Locate the cell with the specified text and output its [x, y] center coordinate. 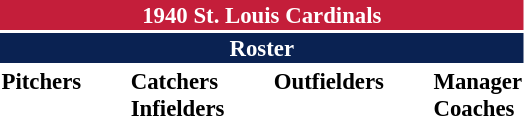
Roster [262, 48]
1940 St. Louis Cardinals [262, 15]
